Scan for the cell matching the given text and deliver its (x, y) coordinate at center. 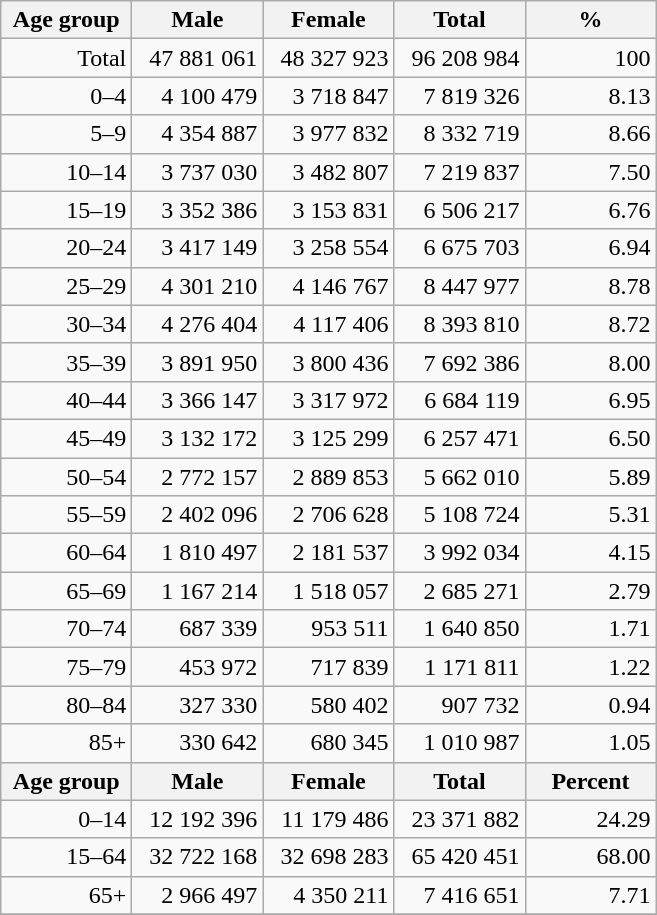
3 977 832 (328, 134)
1 010 987 (460, 743)
5.31 (590, 515)
3 317 972 (328, 400)
2 402 096 (198, 515)
4 350 211 (328, 895)
2 181 537 (328, 553)
3 800 436 (328, 362)
1 167 214 (198, 591)
3 737 030 (198, 172)
7 219 837 (460, 172)
1 640 850 (460, 629)
65 420 451 (460, 857)
907 732 (460, 705)
10–14 (66, 172)
8.13 (590, 96)
6.50 (590, 438)
1 171 811 (460, 667)
12 192 396 (198, 819)
2 889 853 (328, 477)
4 117 406 (328, 324)
1 518 057 (328, 591)
0.94 (590, 705)
4 146 767 (328, 286)
3 125 299 (328, 438)
7.50 (590, 172)
6.76 (590, 210)
6 675 703 (460, 248)
11 179 486 (328, 819)
6 684 119 (460, 400)
7 819 326 (460, 96)
2.79 (590, 591)
8 393 810 (460, 324)
2 772 157 (198, 477)
75–79 (66, 667)
70–74 (66, 629)
2 966 497 (198, 895)
3 352 386 (198, 210)
1 810 497 (198, 553)
330 642 (198, 743)
47 881 061 (198, 58)
2 706 628 (328, 515)
3 891 950 (198, 362)
65+ (66, 895)
3 153 831 (328, 210)
32 698 283 (328, 857)
8.72 (590, 324)
8 332 719 (460, 134)
80–84 (66, 705)
7 692 386 (460, 362)
68.00 (590, 857)
3 132 172 (198, 438)
953 511 (328, 629)
7.71 (590, 895)
1.22 (590, 667)
5 108 724 (460, 515)
25–29 (66, 286)
40–44 (66, 400)
3 992 034 (460, 553)
60–64 (66, 553)
50–54 (66, 477)
5 662 010 (460, 477)
3 366 147 (198, 400)
717 839 (328, 667)
453 972 (198, 667)
4 301 210 (198, 286)
8.66 (590, 134)
687 339 (198, 629)
327 330 (198, 705)
20–24 (66, 248)
45–49 (66, 438)
32 722 168 (198, 857)
Percent (590, 781)
85+ (66, 743)
3 718 847 (328, 96)
96 208 984 (460, 58)
15–19 (66, 210)
35–39 (66, 362)
6 257 471 (460, 438)
6 506 217 (460, 210)
4 354 887 (198, 134)
8 447 977 (460, 286)
0–4 (66, 96)
7 416 651 (460, 895)
100 (590, 58)
6.95 (590, 400)
48 327 923 (328, 58)
5–9 (66, 134)
2 685 271 (460, 591)
680 345 (328, 743)
6.94 (590, 248)
30–34 (66, 324)
% (590, 20)
23 371 882 (460, 819)
1.05 (590, 743)
1.71 (590, 629)
0–14 (66, 819)
65–69 (66, 591)
15–64 (66, 857)
4.15 (590, 553)
3 417 149 (198, 248)
55–59 (66, 515)
3 482 807 (328, 172)
24.29 (590, 819)
5.89 (590, 477)
3 258 554 (328, 248)
4 100 479 (198, 96)
8.00 (590, 362)
8.78 (590, 286)
580 402 (328, 705)
4 276 404 (198, 324)
